For the text-containing cell, return its midpoint in (x, y) coordinate format. 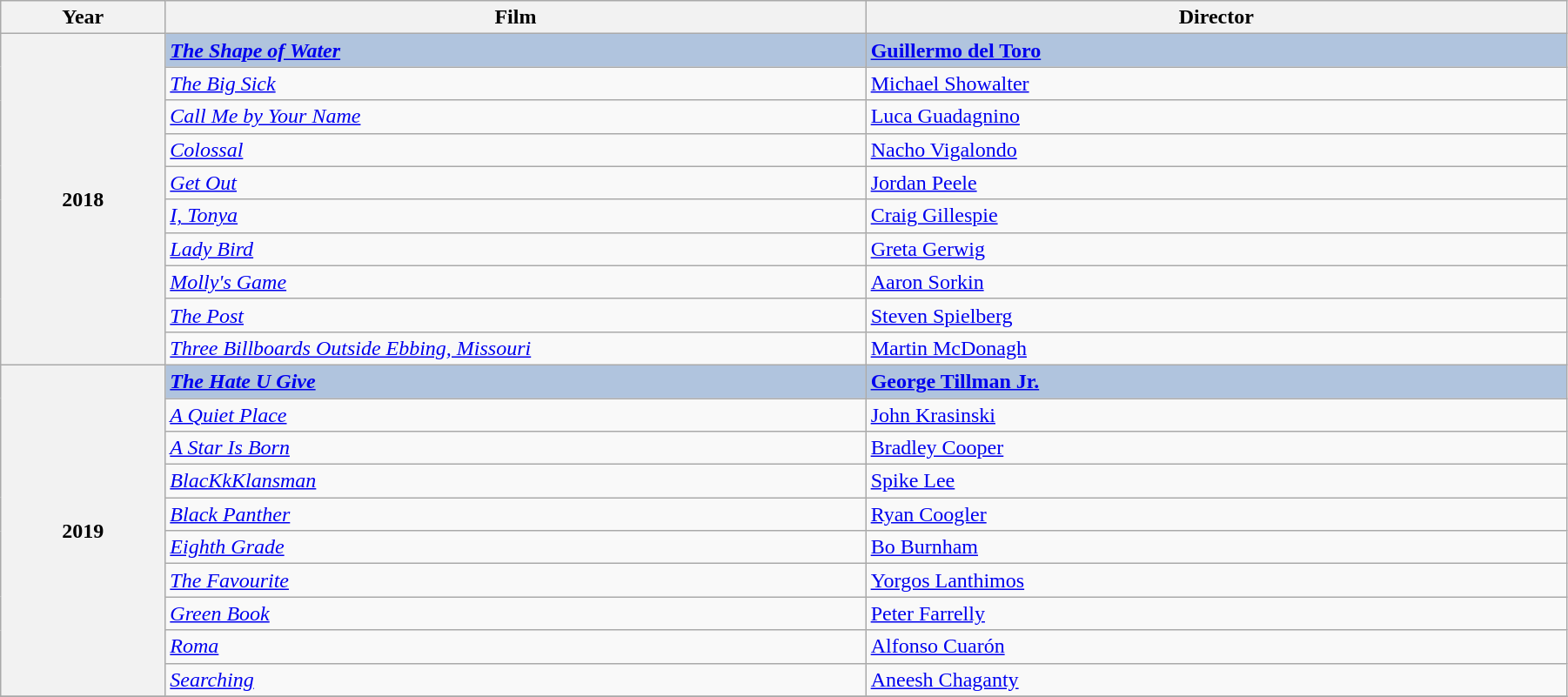
Searching (515, 680)
Film (515, 17)
I, Tonya (515, 216)
Bo Burnham (1216, 547)
Year (84, 17)
Director (1216, 17)
Black Panther (515, 514)
Green Book (515, 613)
Molly's Game (515, 282)
The Post (515, 315)
Colossal (515, 150)
Greta Gerwig (1216, 249)
A Star Is Born (515, 448)
Get Out (515, 183)
Ryan Coogler (1216, 514)
The Favourite (515, 580)
Jordan Peele (1216, 183)
Luca Guadagnino (1216, 117)
Steven Spielberg (1216, 315)
BlacKkKlansman (515, 481)
The Big Sick (515, 84)
Alfonso Cuarón (1216, 647)
Roma (515, 647)
Lady Bird (515, 249)
George Tillman Jr. (1216, 381)
Guillermo del Toro (1216, 50)
Martin McDonagh (1216, 348)
Three Billboards Outside Ebbing, Missouri (515, 348)
Craig Gillespie (1216, 216)
2019 (84, 531)
John Krasinski (1216, 415)
Spike Lee (1216, 481)
2018 (84, 200)
Nacho Vigalondo (1216, 150)
Peter Farrelly (1216, 613)
Call Me by Your Name (515, 117)
Bradley Cooper (1216, 448)
The Hate U Give (515, 381)
Michael Showalter (1216, 84)
Aneesh Chaganty (1216, 680)
The Shape of Water (515, 50)
Eighth Grade (515, 547)
Aaron Sorkin (1216, 282)
Yorgos Lanthimos (1216, 580)
A Quiet Place (515, 415)
